Search for the cell housing the specified text and yield its [X, Y] center coordinate. 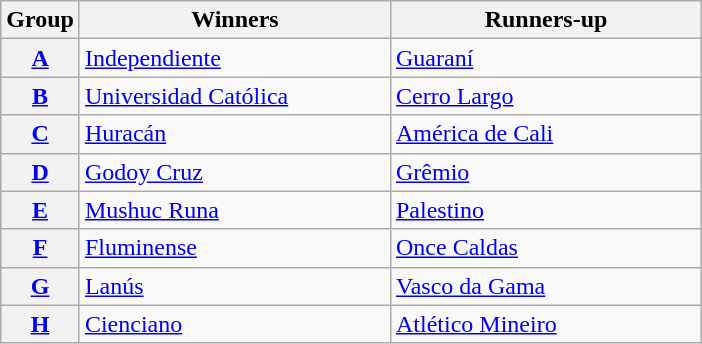
Cerro Largo [546, 96]
Runners-up [546, 20]
Once Caldas [546, 248]
Huracán [234, 134]
D [40, 172]
Winners [234, 20]
Atlético Mineiro [546, 324]
E [40, 210]
América de Cali [546, 134]
Group [40, 20]
Mushuc Runa [234, 210]
Cienciano [234, 324]
Grêmio [546, 172]
C [40, 134]
F [40, 248]
Palestino [546, 210]
A [40, 58]
Vasco da Gama [546, 286]
Independiente [234, 58]
Lanús [234, 286]
H [40, 324]
B [40, 96]
Universidad Católica [234, 96]
Guaraní [546, 58]
G [40, 286]
Fluminense [234, 248]
Godoy Cruz [234, 172]
